Capture the cell that displays the provided text and extract its (x, y) central coordinate. 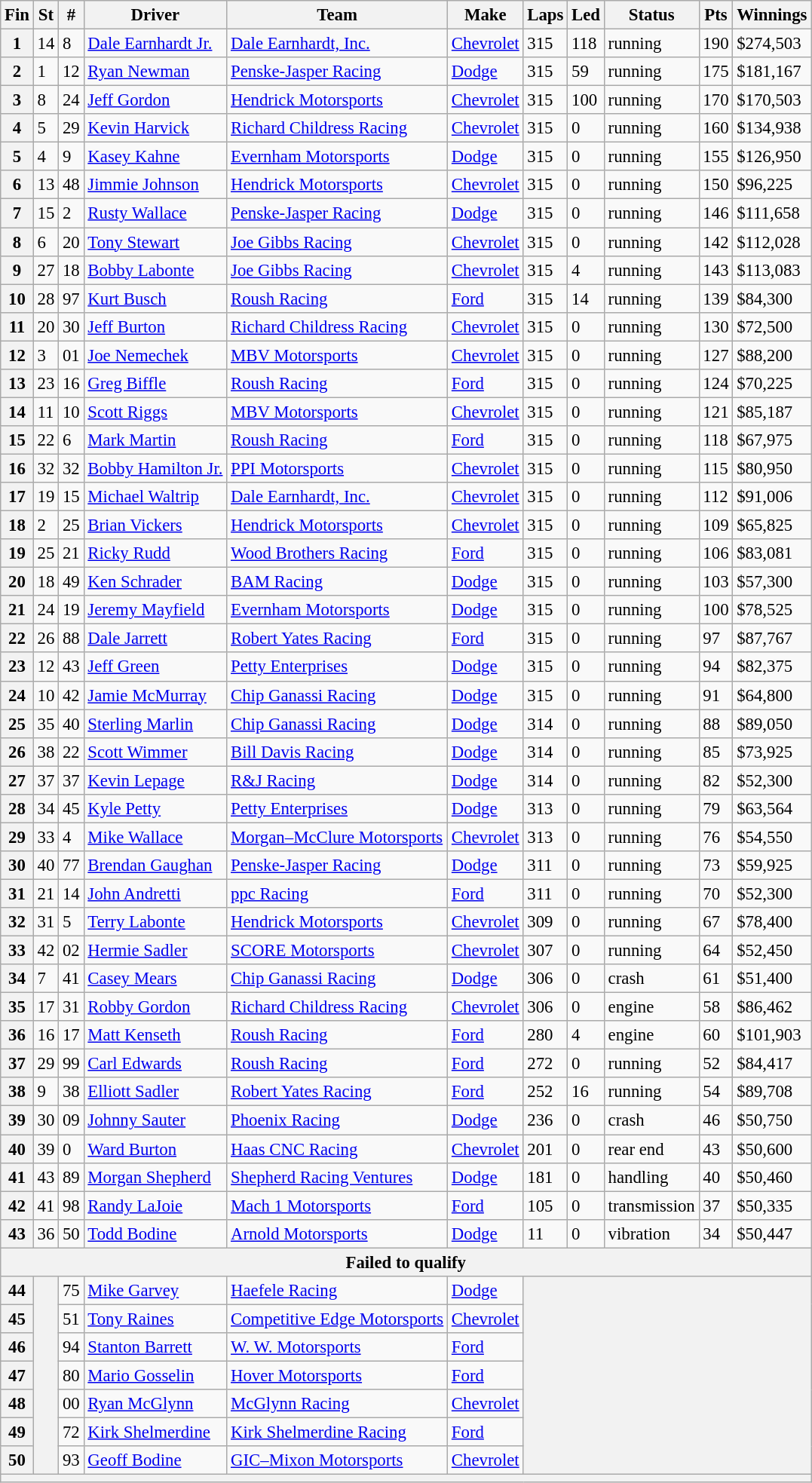
vibration (651, 1233)
Competitive Edge Motorsports (338, 1319)
Team (338, 15)
Pts (716, 15)
Rusty Wallace (155, 213)
82 (716, 780)
$274,503 (772, 44)
Jeff Gordon (155, 100)
Mike Wallace (155, 837)
Bobby Hamilton Jr. (155, 468)
Bill Davis Racing (338, 752)
Todd Bodine (155, 1233)
Michael Waltrip (155, 497)
$50,600 (772, 1149)
60 (716, 1035)
Mario Gosselin (155, 1375)
Ward Burton (155, 1149)
W. W. Motorsports (338, 1347)
$89,050 (772, 724)
$87,767 (772, 639)
Matt Kenseth (155, 1035)
75 (71, 1291)
Bobby Labonte (155, 270)
142 (716, 242)
105 (546, 1206)
Brian Vickers (155, 525)
Shepherd Racing Ventures (338, 1177)
John Andretti (155, 893)
02 (71, 951)
$84,300 (772, 299)
Winnings (772, 15)
Morgan Shepherd (155, 1177)
$70,225 (772, 384)
93 (71, 1460)
$85,187 (772, 412)
Make (486, 15)
$50,447 (772, 1233)
115 (716, 468)
$80,950 (772, 468)
GIC–Mixon Motorsports (338, 1460)
Hover Motorsports (338, 1375)
R&J Racing (338, 780)
Greg Biffle (155, 384)
$78,400 (772, 922)
Robby Gordon (155, 1007)
190 (716, 44)
175 (716, 72)
103 (716, 582)
transmission (651, 1206)
Status (651, 15)
$126,950 (772, 157)
$50,335 (772, 1206)
70 (716, 893)
181 (546, 1177)
80 (71, 1375)
Driver (155, 15)
Haefele Racing (338, 1291)
109 (716, 525)
McGlynn Racing (338, 1404)
236 (546, 1120)
Failed to qualify (406, 1262)
$134,938 (772, 128)
Sterling Marlin (155, 724)
Tony Stewart (155, 242)
139 (716, 299)
$65,825 (772, 525)
$50,460 (772, 1177)
$52,450 (772, 951)
$88,200 (772, 355)
Scott Riggs (155, 412)
Ryan Newman (155, 72)
Ken Schrader (155, 582)
309 (546, 922)
$181,167 (772, 72)
$113,083 (772, 270)
121 (716, 412)
Kevin Harvick (155, 128)
201 (546, 1149)
rear end (651, 1149)
Terry Labonte (155, 922)
$72,500 (772, 326)
160 (716, 128)
00 (71, 1404)
307 (546, 951)
59 (587, 72)
Joe Nemechek (155, 355)
61 (716, 979)
Johnny Sauter (155, 1120)
Stanton Barrett (155, 1347)
73 (716, 866)
Kyle Petty (155, 809)
51 (71, 1319)
Dale Jarrett (155, 639)
BAM Racing (338, 582)
44 (17, 1291)
# (71, 15)
Phoenix Racing (338, 1120)
79 (716, 809)
252 (546, 1092)
SCORE Motorsports (338, 951)
$57,300 (772, 582)
77 (71, 866)
Dale Earnhardt Jr. (155, 44)
99 (71, 1064)
85 (716, 752)
handling (651, 1177)
$82,375 (772, 667)
54 (716, 1092)
64 (716, 951)
Tony Raines (155, 1319)
150 (716, 185)
PPI Motorsports (338, 468)
52 (716, 1064)
Fin (17, 15)
Arnold Motorsports (338, 1233)
$101,903 (772, 1035)
76 (716, 837)
Elliott Sadler (155, 1092)
98 (71, 1206)
$78,525 (772, 610)
01 (71, 355)
Led (587, 15)
58 (716, 1007)
Kirk Shelmerdine Racing (338, 1432)
Casey Mears (155, 979)
Jeff Green (155, 667)
Wood Brothers Racing (338, 553)
$51,400 (772, 979)
Jeff Burton (155, 326)
ppc Racing (338, 893)
Kasey Kahne (155, 157)
Carl Edwards (155, 1064)
$170,503 (772, 100)
$96,225 (772, 185)
146 (716, 213)
$67,975 (772, 440)
09 (71, 1120)
91 (716, 695)
Mark Martin (155, 440)
Mike Garvey (155, 1291)
Mach 1 Motorsports (338, 1206)
Kevin Lepage (155, 780)
143 (716, 270)
$63,564 (772, 809)
72 (71, 1432)
$64,800 (772, 695)
Jeremy Mayfield (155, 610)
$91,006 (772, 497)
127 (716, 355)
272 (546, 1064)
$73,925 (772, 752)
170 (716, 100)
Kirk Shelmerdine (155, 1432)
St (45, 15)
$50,750 (772, 1120)
Ricky Rudd (155, 553)
Geoff Bodine (155, 1460)
Laps (546, 15)
Hermie Sadler (155, 951)
$89,708 (772, 1092)
Brendan Gaughan (155, 866)
$59,925 (772, 866)
106 (716, 553)
89 (71, 1177)
$86,462 (772, 1007)
130 (716, 326)
112 (716, 497)
Jamie McMurray (155, 695)
$111,658 (772, 213)
Ryan McGlynn (155, 1404)
280 (546, 1035)
Morgan–McClure Motorsports (338, 837)
Randy LaJoie (155, 1206)
Scott Wimmer (155, 752)
Haas CNC Racing (338, 1149)
67 (716, 922)
Kurt Busch (155, 299)
Jimmie Johnson (155, 185)
47 (17, 1375)
$84,417 (772, 1064)
$83,081 (772, 553)
$54,550 (772, 837)
124 (716, 384)
155 (716, 157)
$112,028 (772, 242)
